For the text-containing cell, return its midpoint in [x, y] coordinate format. 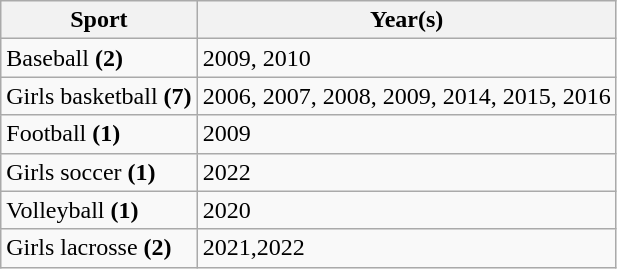
2009, 2010 [406, 58]
2021,2022 [406, 248]
Baseball (2) [99, 58]
Volleyball (1) [99, 210]
Girls basketball (7) [99, 96]
Football (1) [99, 134]
2009 [406, 134]
Girls soccer (1) [99, 172]
Girls lacrosse (2) [99, 248]
2006, 2007, 2008, 2009, 2014, 2015, 2016 [406, 96]
Sport [99, 20]
Year(s) [406, 20]
2022 [406, 172]
2020 [406, 210]
